From the cell containing the given text, extract its center point as (X, Y) coordinate. 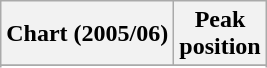
Peakposition (220, 34)
Chart (2005/06) (88, 34)
